Locate the cell with the specified text and output its (X, Y) center coordinate. 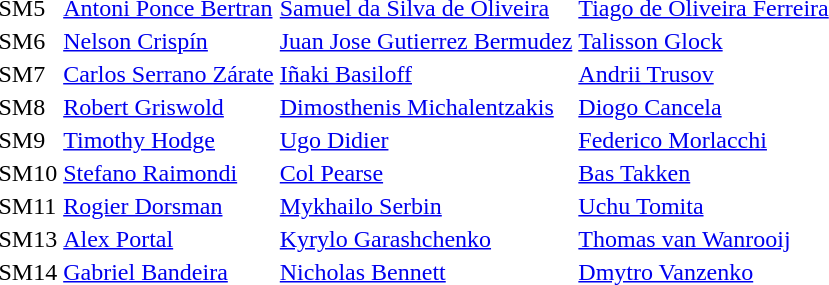
Dimosthenis Michalentzakis (426, 107)
Nelson Crispín (169, 41)
Iñaki Basiloff (426, 74)
Timothy Hodge (169, 140)
Rogier Dorsman (169, 206)
Ugo Didier (426, 140)
Robert Griswold (169, 107)
Carlos Serrano Zárate (169, 74)
Stefano Raimondi (169, 173)
Kyrylo Garashchenko (426, 239)
Col Pearse (426, 173)
Juan Jose Gutierrez Bermudez (426, 41)
Mykhailo Serbin (426, 206)
Alex Portal (169, 239)
